Output the [X, Y] coordinate of the center of the cell containing the given text.  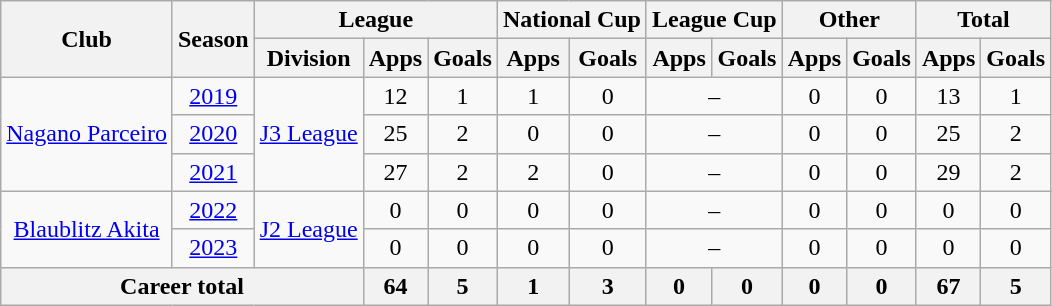
27 [395, 172]
2019 [213, 96]
2023 [213, 248]
29 [948, 172]
2022 [213, 210]
2020 [213, 134]
Division [308, 58]
2021 [213, 172]
National Cup [572, 20]
Nagano Parceiro [87, 134]
Blaublitz Akita [87, 229]
Career total [182, 286]
12 [395, 96]
J3 League [308, 134]
League Cup [714, 20]
Other [849, 20]
3 [608, 286]
J2 League [308, 229]
Total [983, 20]
13 [948, 96]
Season [213, 39]
Club [87, 39]
67 [948, 286]
League [376, 20]
64 [395, 286]
